Pinpoint the cell where the given text exists, returning its [x, y] midpoint coordinate. 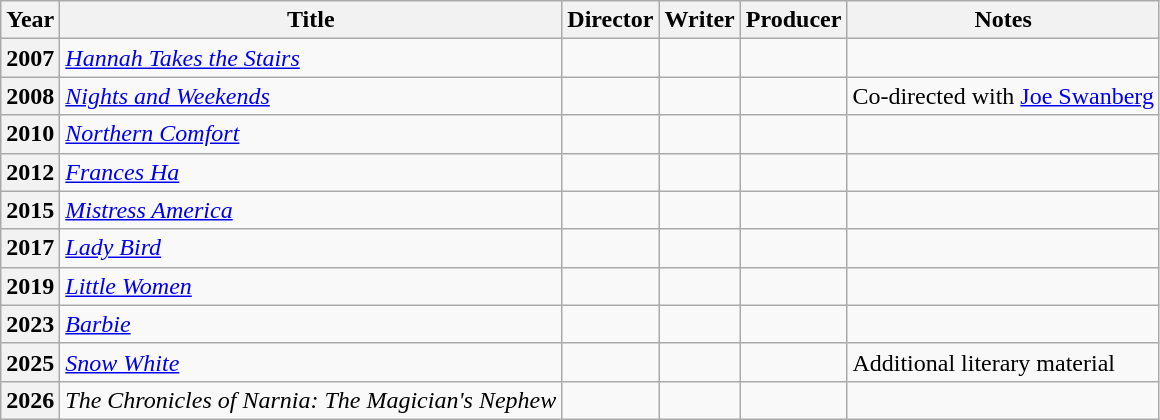
Notes [1004, 20]
2019 [30, 286]
2008 [30, 96]
Producer [794, 20]
Mistress America [311, 210]
2015 [30, 210]
Snow White [311, 362]
2023 [30, 324]
2010 [30, 134]
2025 [30, 362]
Co-directed with Joe Swanberg [1004, 96]
Lady Bird [311, 248]
2026 [30, 400]
Northern Comfort [311, 134]
Frances Ha [311, 172]
Year [30, 20]
Director [610, 20]
2012 [30, 172]
Barbie [311, 324]
Nights and Weekends [311, 96]
Title [311, 20]
Additional literary material [1004, 362]
Little Women [311, 286]
Hannah Takes the Stairs [311, 58]
2017 [30, 248]
Writer [700, 20]
The Chronicles of Narnia: The Magician's Nephew [311, 400]
2007 [30, 58]
